From the cell containing the given text, extract its center point as [X, Y] coordinate. 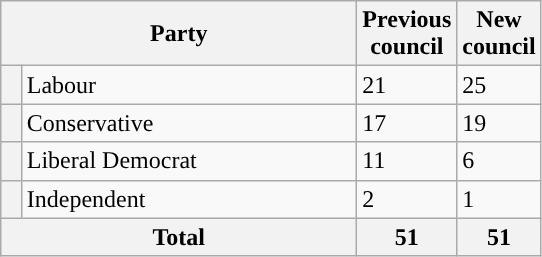
Labour [189, 85]
Liberal Democrat [189, 161]
17 [407, 123]
Conservative [189, 123]
21 [407, 85]
New council [499, 34]
1 [499, 199]
25 [499, 85]
Total [179, 237]
11 [407, 161]
19 [499, 123]
2 [407, 199]
Independent [189, 199]
Previous council [407, 34]
Party [179, 34]
6 [499, 161]
